Detect which cell encompasses the target text, then output its (X, Y) center coordinate. 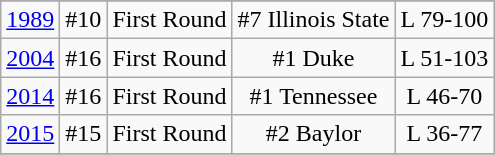
2015 (30, 134)
#15 (84, 134)
#10 (84, 20)
#1 Tennessee (314, 96)
1989 (30, 20)
2004 (30, 58)
#2 Baylor (314, 134)
L 51-103 (444, 58)
2014 (30, 96)
#7 Illinois State (314, 20)
L 36-77 (444, 134)
#1 Duke (314, 58)
L 79-100 (444, 20)
L 46-70 (444, 96)
